Capture the cell that displays the provided text and extract its (x, y) central coordinate. 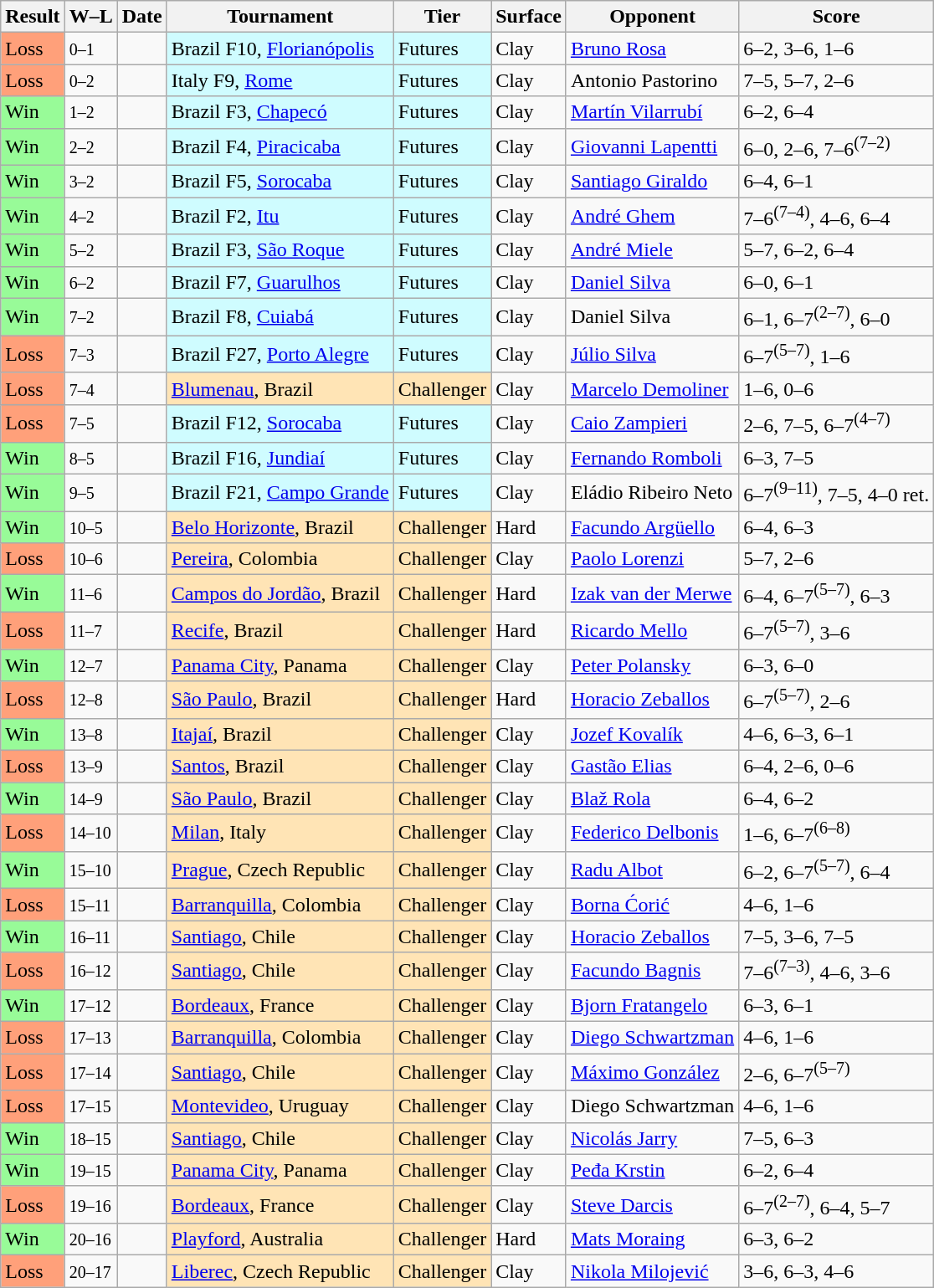
Jozef Kovalík (652, 734)
Brazil F16, Jundiaí (280, 458)
Martín Vilarrubí (652, 112)
Brazil F21, Campo Grande (280, 492)
8–5 (90, 458)
Borna Ćorić (652, 905)
Fernando Romboli (652, 458)
6–2, 3–6, 1–6 (837, 49)
6–4, 6–2 (837, 798)
Marcelo Demoliner (652, 388)
19–15 (90, 1170)
6–4, 6–3 (837, 527)
Brazil F2, Itu (280, 216)
5–2 (90, 250)
Milan, Italy (280, 834)
Peter Polansky (652, 665)
Brazil F8, Cuiabá (280, 316)
Federico Delbonis (652, 834)
Brazil F3, Chapecó (280, 112)
3–6, 6–3, 4–6 (837, 1271)
Campos do Jordão, Brazil (280, 594)
Recife, Brazil (280, 631)
6–2 (90, 282)
Brazil F12, Sorocaba (280, 423)
9–5 (90, 492)
17–14 (90, 1073)
19–16 (90, 1205)
6–3, 7–5 (837, 458)
0–2 (90, 80)
0–1 (90, 49)
Blumenau, Brazil (280, 388)
13–9 (90, 767)
12–7 (90, 665)
6–4, 6–7(5–7), 6–3 (837, 594)
Bruno Rosa (652, 49)
6–1, 6–7(2–7), 6–0 (837, 316)
7–6(7–4), 4–6, 6–4 (837, 216)
6–0, 2–6, 7–6(7–2) (837, 147)
Antonio Pastorino (652, 80)
6–4, 2–6, 0–6 (837, 767)
13–8 (90, 734)
Date (142, 17)
Santos, Brazil (280, 767)
Ricardo Mello (652, 631)
Pereira, Colombia (280, 559)
André Miele (652, 250)
11–6 (90, 594)
Opponent (652, 17)
6–0, 6–1 (837, 282)
7–6(7–3), 4–6, 3–6 (837, 971)
14–9 (90, 798)
Playford, Australia (280, 1239)
Izak van der Merwe (652, 594)
Facundo Argüello (652, 527)
17–13 (90, 1038)
7–4 (90, 388)
Brazil F5, Sorocaba (280, 182)
Liberec, Czech Republic (280, 1271)
Itajaí, Brazil (280, 734)
18–15 (90, 1138)
6–3, 6–2 (837, 1239)
12–8 (90, 700)
7–3 (90, 355)
6–7(9–11), 7–5, 4–0 ret. (837, 492)
14–10 (90, 834)
W–L (90, 17)
6–3, 6–0 (837, 665)
Eládio Ribeiro Neto (652, 492)
Mats Moraing (652, 1239)
3–2 (90, 182)
15–11 (90, 905)
2–6, 6–7(5–7) (837, 1073)
15–10 (90, 870)
10–6 (90, 559)
Nikola Milojević (652, 1271)
1–2 (90, 112)
Caio Zampieri (652, 423)
11–7 (90, 631)
Montevideo, Uruguay (280, 1106)
6–4, 6–1 (837, 182)
20–17 (90, 1271)
7–5 (90, 423)
20–16 (90, 1239)
Júlio Silva (652, 355)
Máximo González (652, 1073)
7–2 (90, 316)
Bjorn Fratangelo (652, 1005)
5–7, 6–2, 6–4 (837, 250)
Brazil F27, Porto Alegre (280, 355)
Paolo Lorenzi (652, 559)
16–11 (90, 936)
4–2 (90, 216)
Brazil F3, São Roque (280, 250)
6–2, 6–7(5–7), 6–4 (837, 870)
2–6, 7–5, 6–7(4–7) (837, 423)
Giovanni Lapentti (652, 147)
Tournament (280, 17)
Nicolás Jarry (652, 1138)
6–7(5–7), 1–6 (837, 355)
Radu Albot (652, 870)
17–12 (90, 1005)
7–5, 3–6, 7–5 (837, 936)
7–5, 6–3 (837, 1138)
6–7(5–7), 2–6 (837, 700)
Brazil F7, Guarulhos (280, 282)
Peđa Krstin (652, 1170)
16–12 (90, 971)
Score (837, 17)
17–15 (90, 1106)
5–7, 2–6 (837, 559)
10–5 (90, 527)
1–6, 0–6 (837, 388)
7–5, 5–7, 2–6 (837, 80)
1–6, 6–7(6–8) (837, 834)
Result (33, 17)
Surface (529, 17)
Tier (442, 17)
Italy F9, Rome (280, 80)
6–7(2–7), 6–4, 5–7 (837, 1205)
André Ghem (652, 216)
6–7(5–7), 3–6 (837, 631)
4–6, 6–3, 6–1 (837, 734)
Facundo Bagnis (652, 971)
Brazil F4, Piracicaba (280, 147)
6–3, 6–1 (837, 1005)
Steve Darcis (652, 1205)
Blaž Rola (652, 798)
2–2 (90, 147)
Prague, Czech Republic (280, 870)
Santiago Giraldo (652, 182)
Brazil F10, Florianópolis (280, 49)
Gastão Elias (652, 767)
Belo Horizonte, Brazil (280, 527)
